Provide the [X, Y] coordinate of the cell's center where the given text is located.  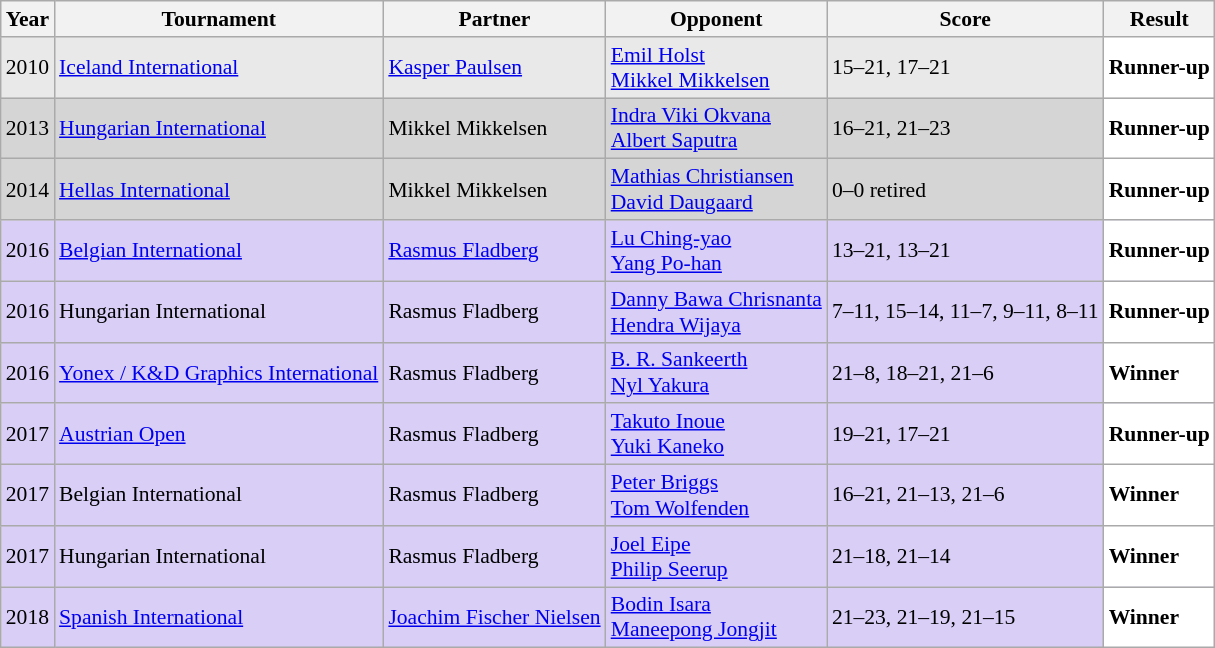
Emil Holst Mikkel Mikkelsen [716, 68]
19–21, 17–21 [966, 434]
Bodin Isara Maneepong Jongjit [716, 618]
Austrian Open [218, 434]
B. R. Sankeerth Nyl Yakura [716, 372]
Spanish International [218, 618]
21–18, 21–14 [966, 556]
Danny Bawa Chrisnanta Hendra Wijaya [716, 312]
Result [1160, 19]
21–23, 21–19, 21–15 [966, 618]
2010 [28, 68]
Lu Ching-yao Yang Po-han [716, 250]
Partner [494, 19]
Takuto Inoue Yuki Kaneko [716, 434]
Tournament [218, 19]
Opponent [716, 19]
15–21, 17–21 [966, 68]
Joel Eipe Philip Seerup [716, 556]
21–8, 18–21, 21–6 [966, 372]
2018 [28, 618]
Hellas International [218, 190]
Year [28, 19]
16–21, 21–13, 21–6 [966, 496]
Kasper Paulsen [494, 68]
2013 [28, 128]
13–21, 13–21 [966, 250]
16–21, 21–23 [966, 128]
Joachim Fischer Nielsen [494, 618]
Mathias Christiansen David Daugaard [716, 190]
Peter Briggs Tom Wolfenden [716, 496]
Score [966, 19]
Indra Viki Okvana Albert Saputra [716, 128]
Yonex / K&D Graphics International [218, 372]
Iceland International [218, 68]
7–11, 15–14, 11–7, 9–11, 8–11 [966, 312]
0–0 retired [966, 190]
2014 [28, 190]
